Return [x, y] of the center of cell containing provided text 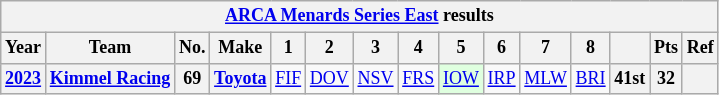
Toyota [240, 78]
Kimmel Racing [110, 78]
69 [192, 78]
1 [288, 48]
2 [329, 48]
2023 [24, 78]
IOW [462, 78]
FRS [418, 78]
FIF [288, 78]
Team [110, 48]
MLW [546, 78]
4 [418, 48]
ARCA Menards Series East results [360, 16]
NSV [376, 78]
7 [546, 48]
Ref [700, 48]
IRP [502, 78]
6 [502, 48]
3 [376, 48]
DOV [329, 78]
Year [24, 48]
Make [240, 48]
8 [590, 48]
5 [462, 48]
BRI [590, 78]
41st [630, 78]
Pts [666, 48]
No. [192, 48]
32 [666, 78]
